Extract the (x, y) coordinate from the center of the cell holding the provided text.  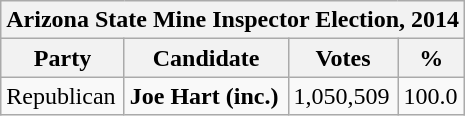
Candidate (206, 58)
Votes (343, 58)
100.0 (432, 96)
1,050,509 (343, 96)
% (432, 58)
Joe Hart (inc.) (206, 96)
Arizona State Mine Inspector Election, 2014 (233, 20)
Party (62, 58)
Republican (62, 96)
